Locate the cell with the specified text and output its [x, y] center coordinate. 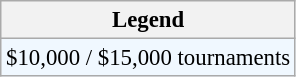
$10,000 / $15,000 tournaments [148, 58]
Legend [148, 20]
